Extract the (X, Y) coordinate from the center of the cell holding the provided text.  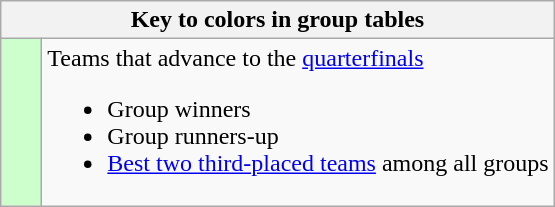
Teams that advance to the quarterfinalsGroup winnersGroup runners-upBest two third-placed teams among all groups (298, 122)
Key to colors in group tables (278, 20)
